Scan for the cell matching the given text and deliver its (X, Y) coordinate at center. 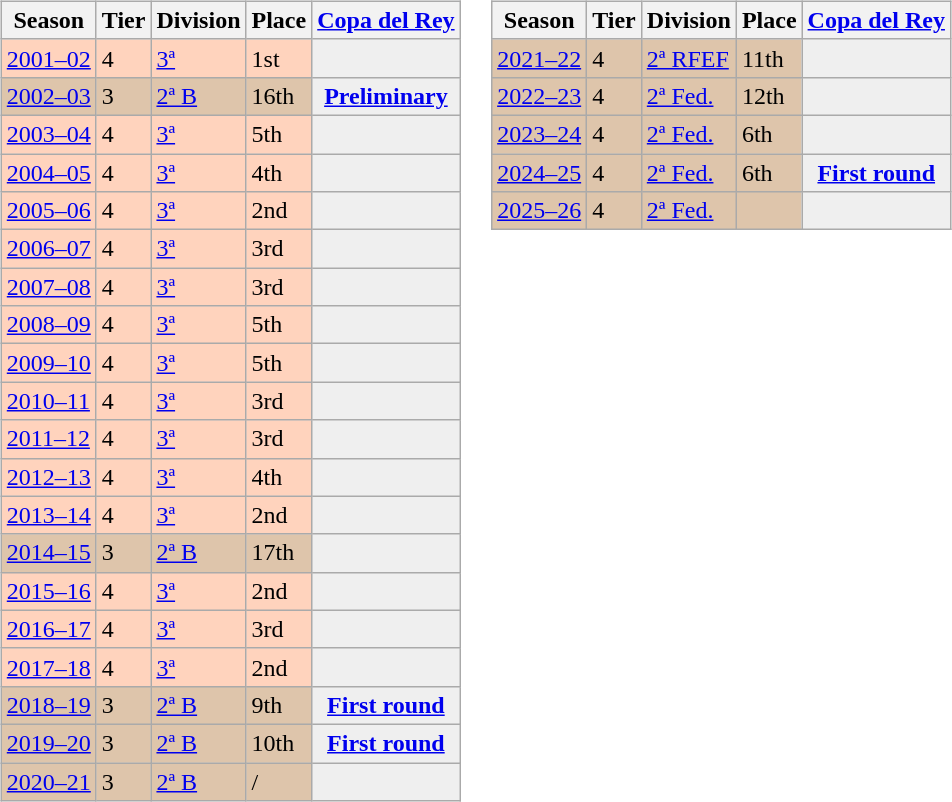
2013–14 (48, 515)
2012–13 (48, 477)
/ (279, 781)
2ª RFEF (688, 58)
1st (279, 58)
2010–11 (48, 401)
2004–05 (48, 173)
2005–06 (48, 211)
2019–20 (48, 743)
2021–22 (540, 58)
11th (769, 58)
16th (279, 96)
2025–26 (540, 211)
Preliminary (386, 96)
2008–09 (48, 325)
2002–03 (48, 96)
2016–17 (48, 629)
2007–08 (48, 287)
2017–18 (48, 667)
2023–24 (540, 134)
2011–12 (48, 439)
2018–19 (48, 705)
10th (279, 743)
9th (279, 705)
2022–23 (540, 96)
2001–02 (48, 58)
17th (279, 553)
2014–15 (48, 553)
2003–04 (48, 134)
2020–21 (48, 781)
2015–16 (48, 591)
12th (769, 96)
2009–10 (48, 363)
2006–07 (48, 249)
2024–25 (540, 173)
